For the text-containing cell, return its midpoint in [x, y] coordinate format. 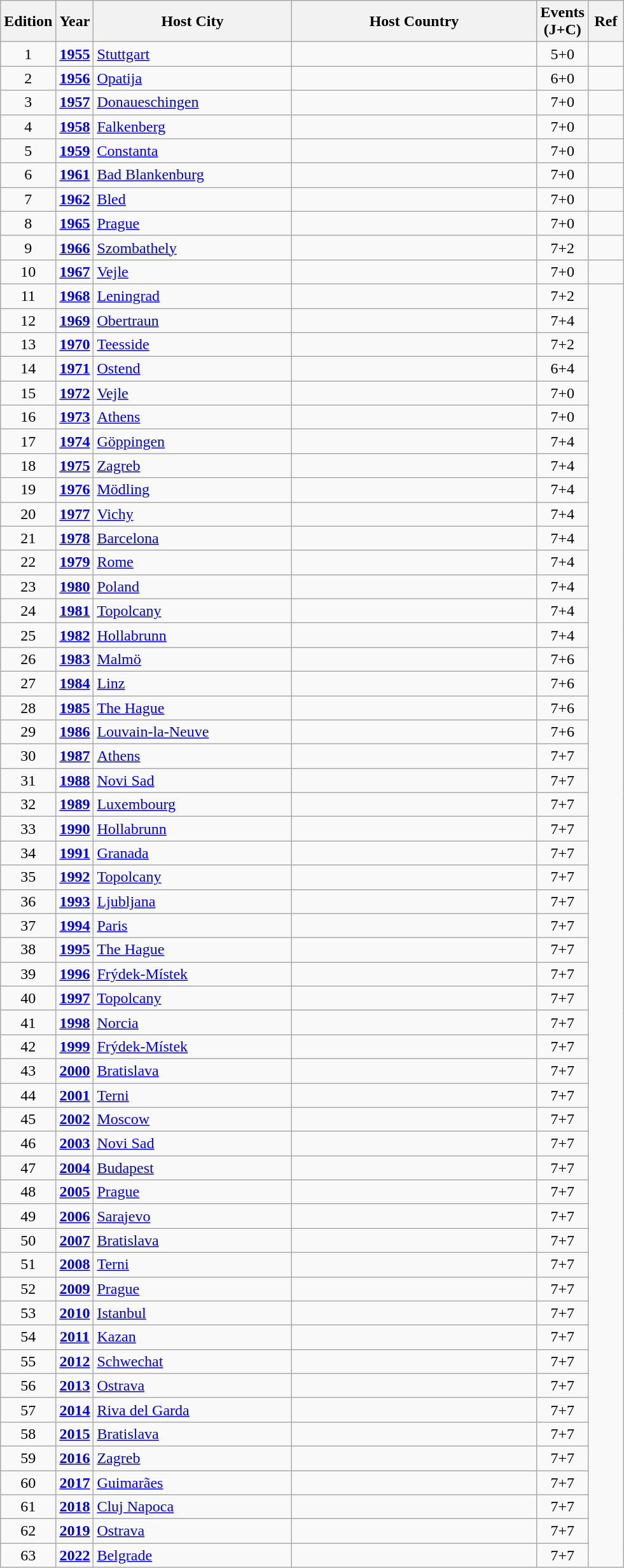
2012 [75, 1361]
1983 [75, 659]
5+0 [562, 54]
2001 [75, 1095]
1980 [75, 586]
34 [28, 853]
13 [28, 345]
2007 [75, 1240]
22 [28, 562]
39 [28, 974]
Moscow [192, 1120]
1976 [75, 490]
Paris [192, 926]
36 [28, 901]
1997 [75, 998]
56 [28, 1385]
58 [28, 1434]
46 [28, 1144]
50 [28, 1240]
Sarajevo [192, 1216]
1989 [75, 805]
1992 [75, 877]
25 [28, 635]
2015 [75, 1434]
40 [28, 998]
35 [28, 877]
2000 [75, 1071]
1984 [75, 683]
Luxembourg [192, 805]
43 [28, 1071]
1956 [75, 78]
6+0 [562, 78]
2005 [75, 1192]
2003 [75, 1144]
41 [28, 1022]
Barcelona [192, 538]
2013 [75, 1385]
2002 [75, 1120]
1979 [75, 562]
Riva del Garda [192, 1410]
21 [28, 538]
1974 [75, 441]
Poland [192, 586]
54 [28, 1337]
Cluj Napoca [192, 1507]
26 [28, 659]
16 [28, 417]
1990 [75, 829]
4 [28, 127]
Kazan [192, 1337]
59 [28, 1458]
Belgrade [192, 1555]
57 [28, 1410]
2008 [75, 1265]
1957 [75, 102]
1978 [75, 538]
52 [28, 1289]
Budapest [192, 1168]
1993 [75, 901]
29 [28, 732]
Szombathely [192, 247]
37 [28, 926]
2009 [75, 1289]
14 [28, 369]
47 [28, 1168]
1968 [75, 296]
11 [28, 296]
1966 [75, 247]
1958 [75, 127]
Opatija [192, 78]
18 [28, 466]
Istanbul [192, 1313]
63 [28, 1555]
5 [28, 151]
32 [28, 805]
1975 [75, 466]
20 [28, 514]
1965 [75, 223]
2018 [75, 1507]
Rome [192, 562]
1971 [75, 369]
38 [28, 950]
55 [28, 1361]
Host City [192, 22]
23 [28, 586]
Louvain-la-Neuve [192, 732]
53 [28, 1313]
1973 [75, 417]
60 [28, 1483]
8 [28, 223]
6+4 [562, 369]
Schwechat [192, 1361]
Guimarães [192, 1483]
2004 [75, 1168]
Bled [192, 199]
1996 [75, 974]
19 [28, 490]
Stuttgart [192, 54]
62 [28, 1531]
1999 [75, 1046]
1 [28, 54]
Ljubljana [192, 901]
7 [28, 199]
Linz [192, 683]
Events (J+C) [562, 22]
Edition [28, 22]
1987 [75, 756]
42 [28, 1046]
Host Country [414, 22]
45 [28, 1120]
2010 [75, 1313]
15 [28, 393]
Norcia [192, 1022]
Year [75, 22]
Obertraun [192, 320]
1977 [75, 514]
31 [28, 781]
2017 [75, 1483]
1955 [75, 54]
2014 [75, 1410]
Göppingen [192, 441]
51 [28, 1265]
1995 [75, 950]
1962 [75, 199]
1970 [75, 345]
Teesside [192, 345]
48 [28, 1192]
1969 [75, 320]
17 [28, 441]
10 [28, 272]
1985 [75, 708]
1961 [75, 175]
44 [28, 1095]
Ref [606, 22]
1988 [75, 781]
2006 [75, 1216]
33 [28, 829]
1994 [75, 926]
24 [28, 611]
49 [28, 1216]
1972 [75, 393]
Granada [192, 853]
2022 [75, 1555]
12 [28, 320]
1959 [75, 151]
Donaueschingen [192, 102]
Ostend [192, 369]
Constanta [192, 151]
Bad Blankenburg [192, 175]
Falkenberg [192, 127]
6 [28, 175]
Leningrad [192, 296]
61 [28, 1507]
1967 [75, 272]
1998 [75, 1022]
Vichy [192, 514]
Malmö [192, 659]
1991 [75, 853]
Mödling [192, 490]
2019 [75, 1531]
1986 [75, 732]
2011 [75, 1337]
27 [28, 683]
30 [28, 756]
9 [28, 247]
3 [28, 102]
1981 [75, 611]
1982 [75, 635]
2 [28, 78]
2016 [75, 1458]
28 [28, 708]
